Scan for the cell matching the given text and deliver its (X, Y) coordinate at center. 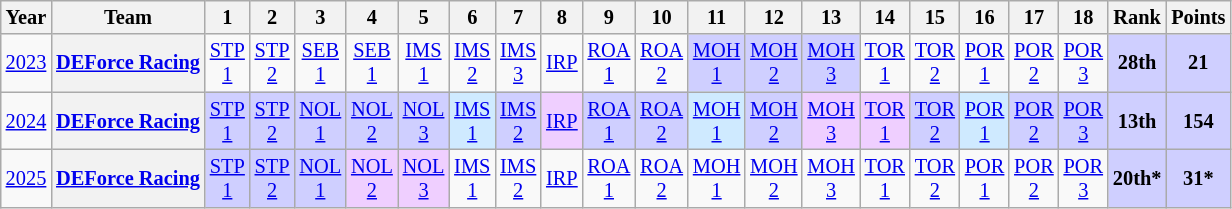
2025 (26, 178)
2 (272, 17)
18 (1084, 17)
12 (774, 17)
154 (1198, 121)
3 (321, 17)
1 (228, 17)
13 (830, 17)
20th* (1137, 178)
2024 (26, 121)
28th (1137, 63)
Rank (1137, 17)
15 (935, 17)
16 (984, 17)
9 (610, 17)
17 (1034, 17)
Team (128, 17)
Points (1198, 17)
Year (26, 17)
IMS3 (518, 63)
5 (424, 17)
13th (1137, 121)
14 (885, 17)
8 (562, 17)
6 (472, 17)
2023 (26, 63)
11 (716, 17)
10 (662, 17)
31* (1198, 178)
7 (518, 17)
4 (372, 17)
21 (1198, 63)
